Return [x, y] of the center of cell containing provided text 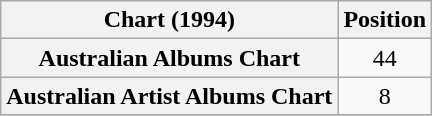
Chart (1994) [170, 20]
Australian Albums Chart [170, 58]
8 [385, 96]
Australian Artist Albums Chart [170, 96]
Position [385, 20]
44 [385, 58]
